Return (X, Y) of the center of cell containing provided text 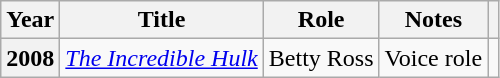
Betty Ross (321, 58)
2008 (30, 58)
Voice role (434, 58)
Year (30, 20)
Role (321, 20)
Title (162, 20)
Notes (434, 20)
The Incredible Hulk (162, 58)
